Scan for the cell matching the given text and deliver its (X, Y) coordinate at center. 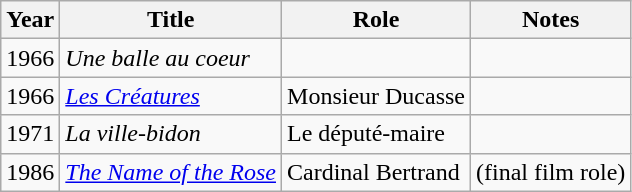
Year (30, 20)
Notes (551, 20)
Monsieur Ducasse (376, 96)
Le député-maire (376, 134)
La ville-bidon (171, 134)
The Name of the Rose (171, 172)
Une balle au coeur (171, 58)
Les Créatures (171, 96)
Title (171, 20)
Cardinal Bertrand (376, 172)
1986 (30, 172)
(final film role) (551, 172)
1971 (30, 134)
Role (376, 20)
